Search for the cell housing the specified text and yield its (X, Y) center coordinate. 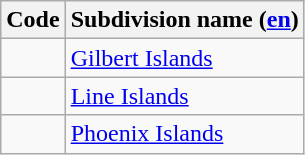
Subdivision name (en) (184, 20)
Line Islands (184, 96)
Phoenix Islands (184, 134)
Gilbert Islands (184, 58)
Code (33, 20)
